Pinpoint the cell where the given text exists, returning its (X, Y) midpoint coordinate. 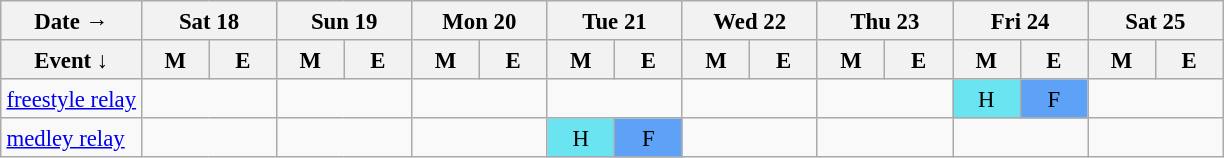
Tue 21 (614, 20)
Sat 25 (1156, 20)
medley relay (71, 138)
Event ↓ (71, 60)
Date → (71, 20)
freestyle relay (71, 98)
Sun 19 (344, 20)
Sat 18 (208, 20)
Fri 24 (1020, 20)
Wed 22 (750, 20)
Mon 20 (480, 20)
Thu 23 (884, 20)
